Output the [x, y] coordinate of the center of the cell containing the given text.  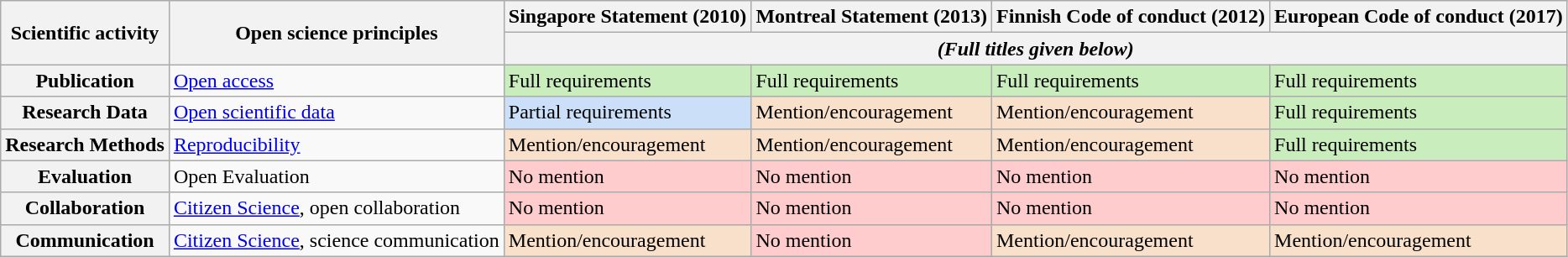
Communication [86, 240]
Open Evaluation [336, 176]
Scientific activity [86, 33]
Research Data [86, 113]
Montreal Statement (2013) [871, 17]
Reproducibility [336, 144]
Open science principles [336, 33]
Citizen Science, open collaboration [336, 208]
Research Methods [86, 144]
Open scientific data [336, 113]
Collaboration [86, 208]
Singapore Statement (2010) [628, 17]
Publication [86, 81]
Finnish Code of conduct (2012) [1130, 17]
European Code of conduct (2017) [1419, 17]
Evaluation [86, 176]
(Full titles given below) [1036, 49]
Citizen Science, science communication [336, 240]
Open access [336, 81]
Partial requirements [628, 113]
